Search for the cell housing the specified text and yield its [X, Y] center coordinate. 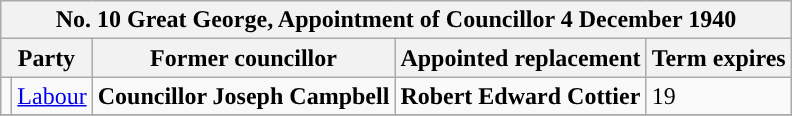
Councillor Joseph Campbell [244, 96]
19 [718, 96]
Term expires [718, 58]
Labour [52, 96]
No. 10 Great George, Appointment of Councillor 4 December 1940 [396, 20]
Robert Edward Cottier [520, 96]
Former councillor [244, 58]
Appointed replacement [520, 58]
Party [46, 58]
